Pinpoint the cell where the given text exists, returning its [X, Y] midpoint coordinate. 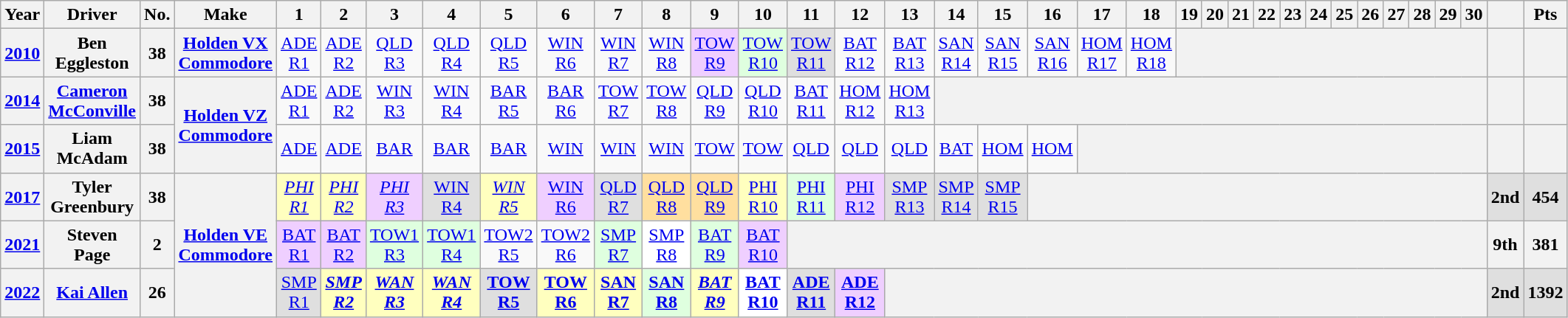
Liam McAdam [92, 149]
24 [1319, 15]
BAT R13 [910, 53]
QLD R3 [394, 53]
SAN R16 [1052, 53]
6 [566, 15]
SAN R15 [1003, 53]
2015 [22, 149]
Cameron McConville [92, 100]
2017 [22, 196]
17 [1102, 15]
ADER12 [860, 292]
TOW R10 [762, 53]
Holden VX Commodore [226, 53]
29 [1448, 15]
QLDR7 [617, 196]
PHIR2 [343, 196]
SANR8 [666, 292]
25 [1344, 15]
Holden VE Commodore [226, 245]
TOW2R5 [508, 245]
PHIR12 [860, 196]
TOWR6 [566, 292]
SMPR2 [343, 292]
PHIR11 [811, 196]
1 [299, 15]
1392 [1545, 292]
BAT R11 [811, 100]
10 [762, 15]
Kai Allen [92, 292]
WINR6 [566, 196]
Tyler Greenbury [92, 196]
13 [910, 15]
Year [22, 15]
4 [452, 15]
SMPR14 [956, 196]
8 [666, 15]
21 [1241, 15]
23 [1293, 15]
BAT R12 [860, 53]
WINR5 [508, 196]
SMPR15 [1003, 196]
QLD R9 [715, 100]
PHIR1 [299, 196]
SMPR1 [299, 292]
TOW R7 [617, 100]
SMPR8 [666, 245]
19 [1189, 15]
15 [1003, 15]
QLD R5 [508, 53]
TOW1R4 [452, 245]
11 [811, 15]
SMPR13 [910, 196]
16 [1052, 15]
9th [1505, 245]
BAT [956, 149]
30 [1474, 15]
BAR R6 [566, 100]
WIN R8 [666, 53]
TOW R9 [715, 53]
HOM R17 [1102, 53]
QLDR9 [715, 196]
2021 [22, 245]
12 [860, 15]
454 [1545, 196]
2022 [22, 292]
WANR4 [452, 292]
QLD R10 [762, 100]
14 [956, 15]
22 [1267, 15]
SMPR7 [617, 245]
7 [617, 15]
SAN R14 [956, 53]
5 [508, 15]
2014 [22, 100]
QLDR8 [666, 196]
PHIR10 [762, 196]
WIN R7 [617, 53]
WINR4 [452, 196]
Make [226, 15]
WANR3 [394, 292]
TOW1R3 [394, 245]
HOM R18 [1151, 53]
381 [1545, 245]
HOM R13 [910, 100]
WIN R4 [452, 100]
BATR2 [343, 245]
TOW2R6 [566, 245]
20 [1214, 15]
9 [715, 15]
TOW R11 [811, 53]
Ben Eggleston [92, 53]
Steven Page [92, 245]
27 [1396, 15]
28 [1423, 15]
PHIR3 [394, 196]
3 [394, 15]
TOW R8 [666, 100]
HOM R12 [860, 100]
Driver [92, 15]
SANR7 [617, 292]
ADER11 [811, 292]
WIN R3 [394, 100]
QLD R4 [452, 53]
2010 [22, 53]
18 [1151, 15]
No. [157, 15]
BATR1 [299, 245]
BAR R5 [508, 100]
WIN R6 [566, 53]
Holden VZ Commodore [226, 125]
Pts [1545, 15]
TOWR5 [508, 292]
